Locate the cell with the specified text and output its [X, Y] center coordinate. 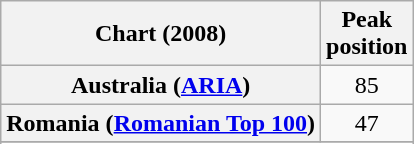
85 [367, 85]
Romania (Romanian Top 100) [161, 123]
Chart (2008) [161, 34]
Peakposition [367, 34]
Australia (ARIA) [161, 85]
47 [367, 123]
